Provide the (x, y) coordinate of the cell's center where the given text is located.  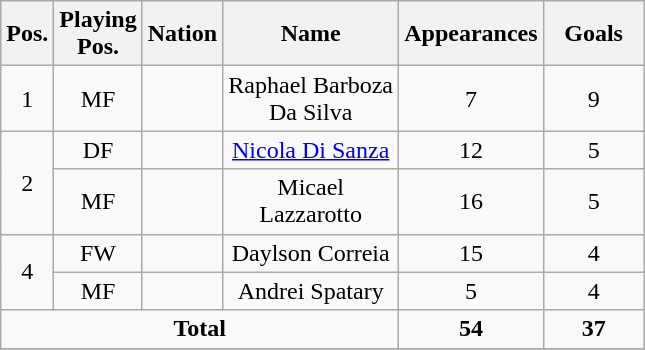
Raphael Barboza Da Silva (311, 98)
37 (594, 329)
Andrei Spatary (311, 291)
16 (471, 202)
DF (98, 150)
Micael Lazzarotto (311, 202)
Nicola Di Sanza (311, 150)
7 (471, 98)
Playing Pos. (98, 34)
Nation (182, 34)
Daylson Correia (311, 253)
Name (311, 34)
15 (471, 253)
54 (471, 329)
9 (594, 98)
1 (28, 98)
Goals (594, 34)
Pos. (28, 34)
12 (471, 150)
Total (200, 329)
Appearances (471, 34)
2 (28, 182)
FW (98, 253)
